Capture the cell that displays the provided text and extract its (X, Y) central coordinate. 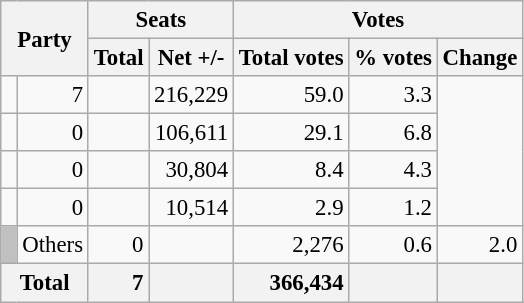
29.1 (290, 133)
6.8 (393, 133)
366,434 (290, 283)
Change (480, 58)
106,611 (192, 133)
Others (52, 245)
8.4 (290, 170)
1.2 (393, 208)
2,276 (290, 245)
4.3 (393, 170)
Total votes (290, 58)
0.6 (393, 245)
Votes (378, 20)
Seats (160, 20)
59.0 (290, 95)
2.0 (480, 245)
% votes (393, 58)
Net +/- (192, 58)
3.3 (393, 95)
216,229 (192, 95)
30,804 (192, 170)
Party (45, 38)
10,514 (192, 208)
2.9 (290, 208)
